Scan for the cell matching the given text and deliver its (X, Y) coordinate at center. 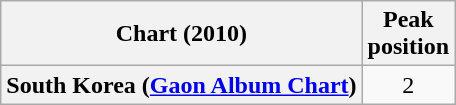
South Korea (Gaon Album Chart) (182, 85)
Chart (2010) (182, 34)
2 (408, 85)
Peakposition (408, 34)
